Determine the [x, y] coordinate at the center of the cell enclosing the given text.  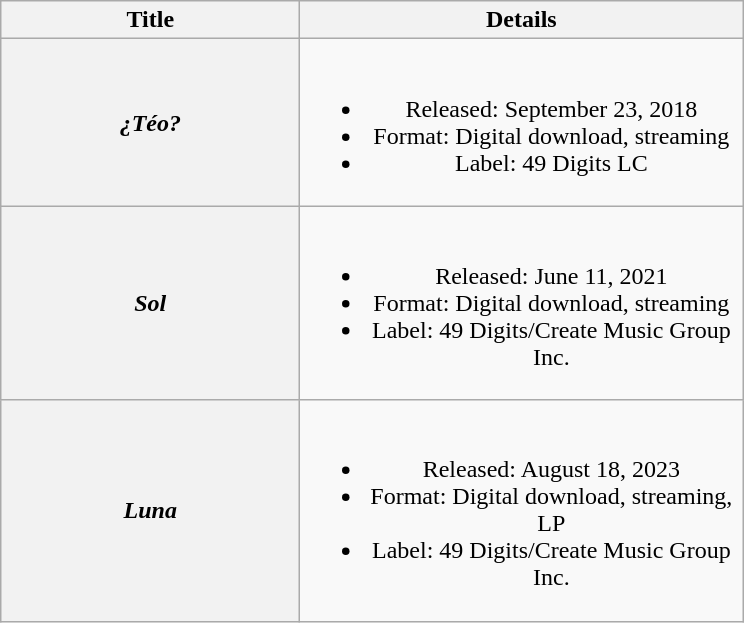
Released: August 18, 2023Format: Digital download, streaming, LPLabel: 49 Digits/Create Music Group Inc. [522, 510]
Released: September 23, 2018Format: Digital download, streamingLabel: 49 Digits LC [522, 122]
¿Téo? [150, 122]
Luna [150, 510]
Title [150, 20]
Details [522, 20]
Released: June 11, 2021Format: Digital download, streamingLabel: 49 Digits/Create Music Group Inc. [522, 303]
Sol [150, 303]
